Determine the (x, y) coordinate at the center of the cell enclosing the given text.  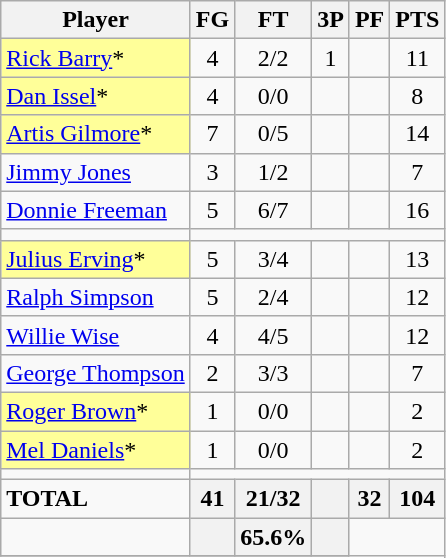
Jimmy Jones (96, 172)
Julius Erving* (96, 259)
1/2 (274, 172)
3/4 (274, 259)
0/5 (274, 134)
32 (369, 499)
FG (212, 20)
2/4 (274, 297)
PTS (418, 20)
3 (212, 172)
3/3 (274, 373)
FT (274, 20)
21/32 (274, 499)
George Thompson (96, 373)
TOTAL (96, 499)
Rick Barry* (96, 58)
Artis Gilmore* (96, 134)
Roger Brown* (96, 411)
PF (369, 20)
4/5 (274, 335)
11 (418, 58)
Donnie Freeman (96, 210)
13 (418, 259)
Willie Wise (96, 335)
6/7 (274, 210)
Player (96, 20)
Ralph Simpson (96, 297)
2/2 (274, 58)
Mel Daniels* (96, 449)
16 (418, 210)
3P (331, 20)
8 (418, 96)
14 (418, 134)
Dan Issel* (96, 96)
65.6% (274, 537)
41 (212, 499)
104 (418, 499)
